Search for the cell housing the specified text and yield its (X, Y) center coordinate. 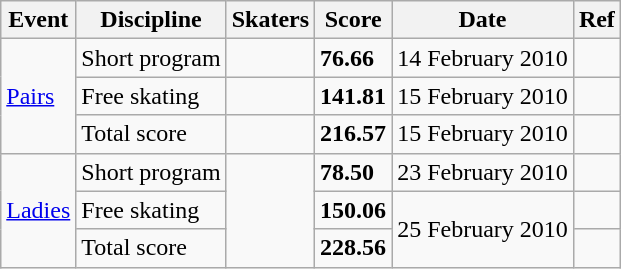
Ref (596, 20)
Discipline (151, 20)
Ladies (38, 210)
76.66 (354, 58)
216.57 (354, 134)
Score (354, 20)
25 February 2010 (483, 229)
14 February 2010 (483, 58)
Event (38, 20)
Skaters (270, 20)
78.50 (354, 172)
228.56 (354, 248)
Pairs (38, 96)
150.06 (354, 210)
23 February 2010 (483, 172)
Date (483, 20)
141.81 (354, 96)
